Search for the cell housing the specified text and yield its [x, y] center coordinate. 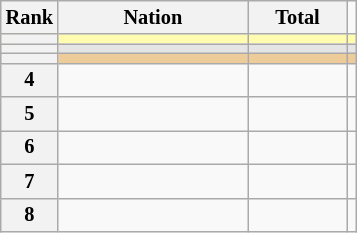
7 [30, 181]
Nation [153, 17]
Rank [30, 17]
4 [30, 80]
Total [298, 17]
6 [30, 147]
5 [30, 114]
8 [30, 215]
